Locate the cell with the specified text and output its [x, y] center coordinate. 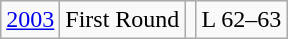
L 62–63 [242, 20]
2003 [30, 20]
First Round [122, 20]
